Locate the cell with the specified text and output its (X, Y) center coordinate. 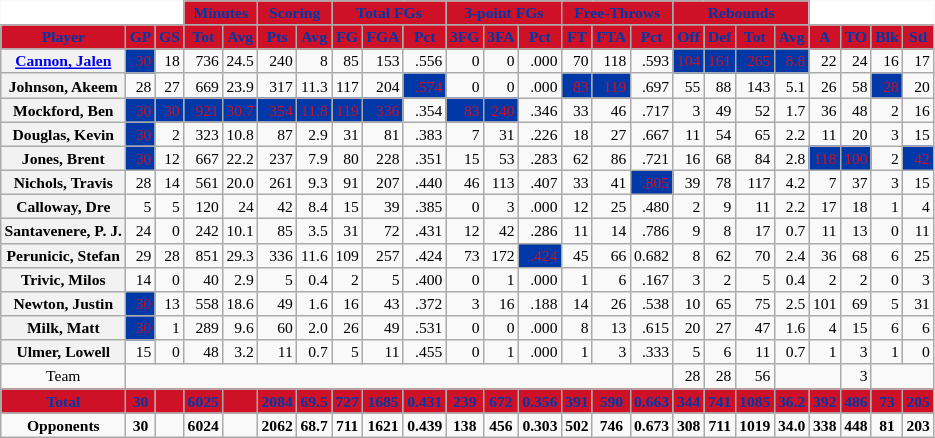
.385 (424, 207)
2062 (278, 425)
24.5 (240, 62)
.805 (652, 183)
323 (204, 134)
.593 (652, 62)
Mockford, Ben (64, 110)
GS (170, 37)
2.8 (792, 159)
Team (64, 377)
204 (384, 86)
8.8 (792, 62)
.346 (540, 110)
205 (918, 401)
.351 (424, 159)
317 (278, 86)
Stl (918, 37)
261 (278, 183)
47 (754, 328)
203 (918, 425)
Off (688, 37)
.697 (652, 86)
Opponents (64, 425)
40 (204, 280)
0.303 (540, 425)
590 (611, 401)
30.7 (240, 110)
56 (754, 377)
22.2 (240, 159)
0.431 (424, 401)
FTA (611, 37)
69 (856, 304)
78 (720, 183)
3-point FGs (504, 13)
FG (348, 37)
558 (204, 304)
10 (688, 304)
53 (500, 159)
672 (500, 401)
72 (384, 231)
.538 (652, 304)
2.4 (792, 255)
87 (278, 134)
69.5 (314, 401)
100 (856, 159)
6024 (204, 425)
338 (824, 425)
29 (140, 255)
851 (204, 255)
.480 (652, 207)
1685 (384, 401)
54 (720, 134)
.431 (424, 231)
.354 (424, 110)
4.2 (792, 183)
.188 (540, 304)
113 (500, 183)
172 (500, 255)
Total (64, 401)
667 (204, 159)
Player (64, 37)
43 (384, 304)
10.1 (240, 231)
75 (754, 304)
242 (204, 231)
.226 (540, 134)
.283 (540, 159)
20.0 (240, 183)
Jones, Brent (64, 159)
1621 (384, 425)
22 (824, 62)
Def (720, 37)
8.4 (314, 207)
Rebounds (741, 13)
391 (576, 401)
921 (204, 110)
A (824, 37)
37 (856, 183)
FT (576, 37)
344 (688, 401)
Santavenere, P. J. (64, 231)
.556 (424, 62)
29.3 (240, 255)
80 (348, 159)
.440 (424, 183)
0.673 (652, 425)
746 (611, 425)
68.7 (314, 425)
41 (611, 183)
669 (204, 86)
308 (688, 425)
Total FGs (390, 13)
Ulmer, Lowell (64, 352)
GP (140, 37)
Newton, Justin (64, 304)
86 (611, 159)
.786 (652, 231)
Johnson, Akeem (64, 86)
.717 (652, 110)
2.5 (792, 304)
.574 (424, 86)
153 (384, 62)
Pts (278, 37)
66 (611, 255)
18.6 (240, 304)
486 (856, 401)
.167 (652, 280)
392 (824, 401)
11.6 (314, 255)
52 (754, 110)
7.9 (314, 159)
.286 (540, 231)
Minutes (221, 13)
.383 (424, 134)
Calloway, Dre (64, 207)
FGA (384, 37)
2.0 (314, 328)
.721 (652, 159)
9.6 (240, 328)
36.2 (792, 401)
23.9 (240, 86)
120 (204, 207)
239 (464, 401)
3.5 (314, 231)
Free-Throws (617, 13)
0.682 (652, 255)
.400 (424, 280)
161 (720, 62)
109 (348, 255)
.615 (652, 328)
736 (204, 62)
1.7 (792, 110)
3.2 (240, 352)
1019 (754, 425)
228 (384, 159)
11.3 (314, 86)
741 (720, 401)
727 (348, 401)
TO (856, 37)
58 (856, 86)
34.0 (792, 425)
84 (754, 159)
0.439 (424, 425)
Trivic, Milos (64, 280)
207 (384, 183)
448 (856, 425)
138 (464, 425)
3FA (500, 37)
91 (348, 183)
Nichols, Travis (64, 183)
Milk, Matt (64, 328)
237 (278, 159)
55 (688, 86)
9.3 (314, 183)
104 (688, 62)
.333 (652, 352)
Perunicic, Stefan (64, 255)
60 (278, 328)
.407 (540, 183)
1085 (754, 401)
.455 (424, 352)
2084 (278, 401)
289 (204, 328)
561 (204, 183)
354 (278, 110)
0.663 (652, 401)
6025 (204, 401)
88 (720, 86)
45 (576, 255)
265 (754, 62)
101 (824, 304)
Douglas, Kevin (64, 134)
143 (754, 86)
456 (500, 425)
0.356 (540, 401)
Cannon, Jalen (64, 62)
.667 (652, 134)
257 (384, 255)
Blk (886, 37)
10.8 (240, 134)
Scoring (295, 13)
3FG (464, 37)
5.1 (792, 86)
.531 (424, 328)
11.8 (314, 110)
502 (576, 425)
.372 (424, 304)
